Capture the cell that displays the provided text and extract its (X, Y) central coordinate. 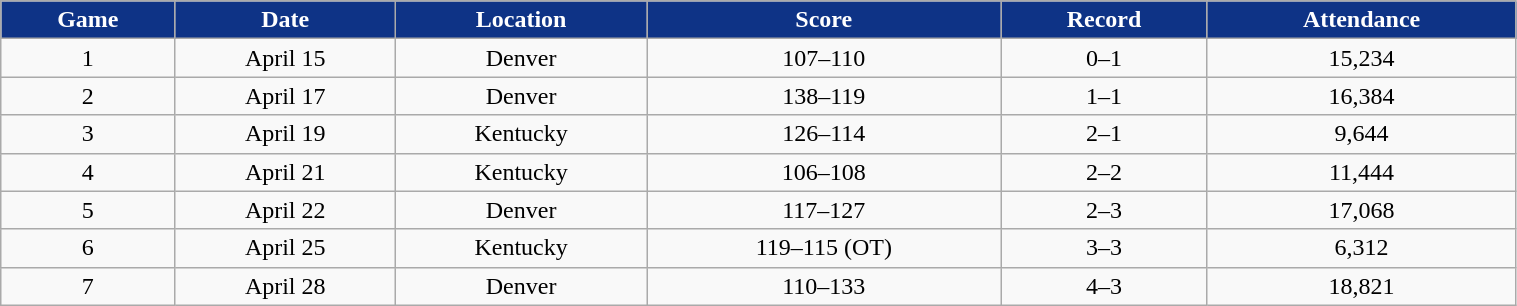
Score (824, 20)
Record (1104, 20)
5 (88, 210)
11,444 (1362, 172)
0–1 (1104, 58)
Location (522, 20)
107–110 (824, 58)
106–108 (824, 172)
126–114 (824, 134)
16,384 (1362, 96)
15,234 (1362, 58)
2 (88, 96)
Game (88, 20)
April 19 (286, 134)
138–119 (824, 96)
April 22 (286, 210)
18,821 (1362, 286)
9,644 (1362, 134)
Attendance (1362, 20)
110–133 (824, 286)
April 15 (286, 58)
7 (88, 286)
April 25 (286, 248)
3–3 (1104, 248)
April 21 (286, 172)
4–3 (1104, 286)
April 28 (286, 286)
17,068 (1362, 210)
3 (88, 134)
2–1 (1104, 134)
1 (88, 58)
4 (88, 172)
6,312 (1362, 248)
117–127 (824, 210)
6 (88, 248)
Date (286, 20)
119–115 (OT) (824, 248)
2–3 (1104, 210)
1–1 (1104, 96)
2–2 (1104, 172)
April 17 (286, 96)
